Provide the [x, y] coordinate of the cell's center where the given text is located.  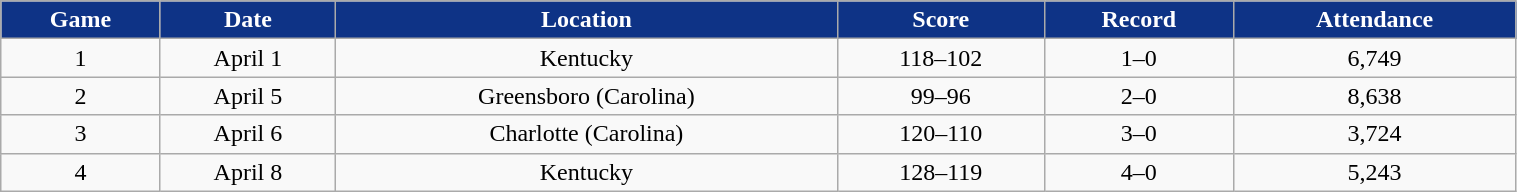
4 [80, 172]
April 1 [248, 58]
Attendance [1374, 20]
2 [80, 96]
April 8 [248, 172]
3–0 [1138, 134]
99–96 [940, 96]
Charlotte (Carolina) [586, 134]
2–0 [1138, 96]
5,243 [1374, 172]
Location [586, 20]
4–0 [1138, 172]
1 [80, 58]
Record [1138, 20]
3,724 [1374, 134]
6,749 [1374, 58]
Greensboro (Carolina) [586, 96]
3 [80, 134]
Game [80, 20]
120–110 [940, 134]
128–119 [940, 172]
1–0 [1138, 58]
8,638 [1374, 96]
Score [940, 20]
April 5 [248, 96]
Date [248, 20]
118–102 [940, 58]
April 6 [248, 134]
